Find where the given text appears and provide that cell's center as [X, Y] coordinate. 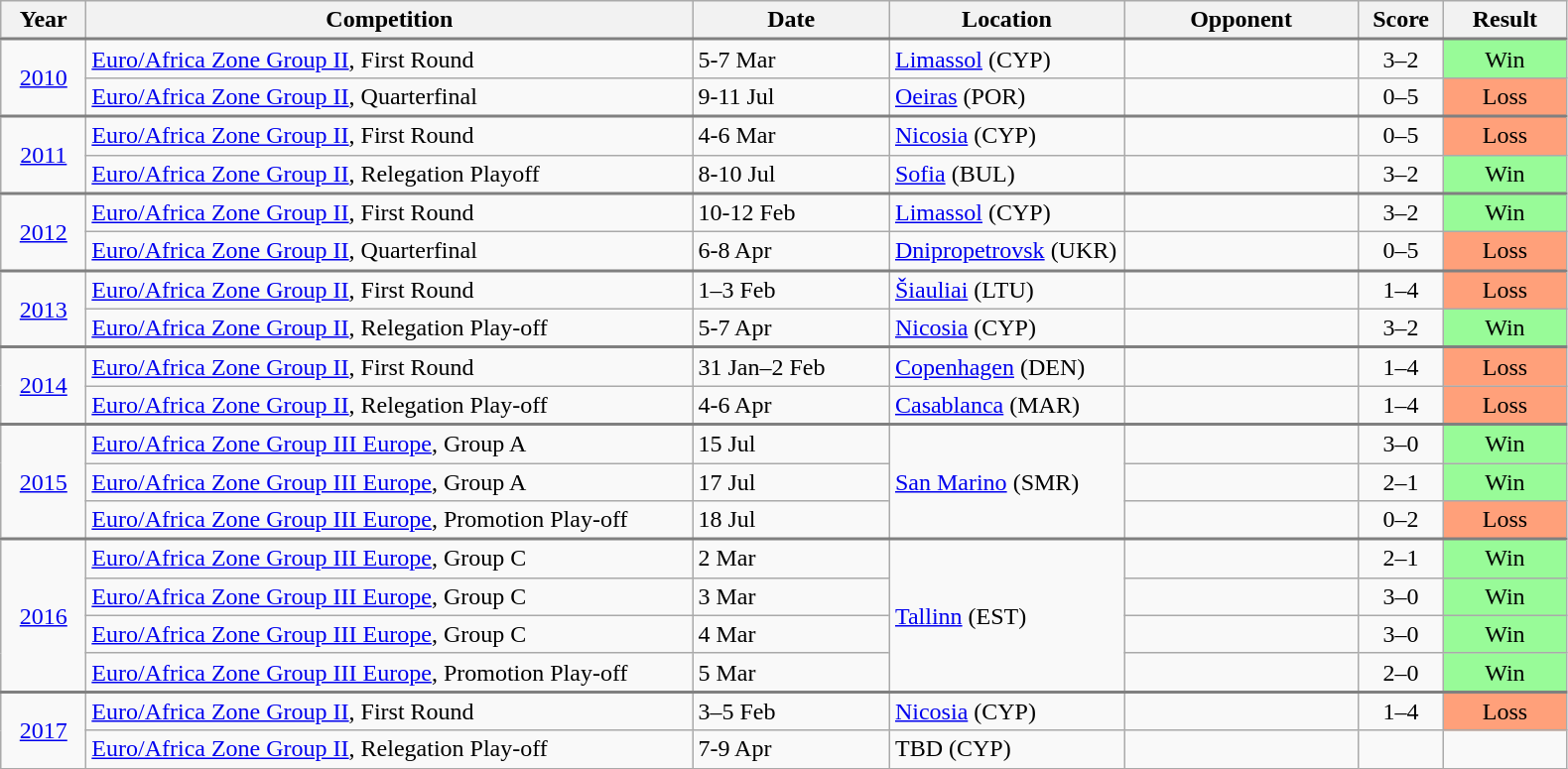
3–5 Feb [792, 710]
6-8 Apr [792, 252]
8-10 Jul [792, 175]
2015 [44, 482]
10-12 Feb [792, 212]
TBD (CYP) [1006, 749]
31 Jan–2 Feb [792, 367]
2010 [44, 78]
Euro/Africa Zone Group II, Relegation Playoff [389, 175]
2012 [44, 232]
2014 [44, 386]
9-11 Jul [792, 97]
Copenhagen (DEN) [1006, 367]
Competition [389, 20]
Year [44, 20]
Casablanca (MAR) [1006, 405]
Result [1505, 20]
2–0 [1401, 673]
Dnipropetrovsk (UKR) [1006, 252]
15 Jul [792, 445]
4 Mar [792, 634]
4-6 Apr [792, 405]
2 Mar [792, 558]
4-6 Mar [792, 135]
2016 [44, 615]
Sofia (BUL) [1006, 175]
2017 [44, 730]
17 Jul [792, 481]
2013 [44, 309]
1–3 Feb [792, 290]
Oeiras (POR) [1006, 97]
18 Jul [792, 520]
Location [1006, 20]
Šiauliai (LTU) [1006, 290]
7-9 Apr [792, 749]
5 Mar [792, 673]
5-7 Mar [792, 60]
Tallinn (EST) [1006, 615]
0–2 [1401, 520]
Score [1401, 20]
San Marino (SMR) [1006, 482]
2011 [44, 155]
Opponent [1241, 20]
5-7 Apr [792, 327]
Date [792, 20]
3 Mar [792, 596]
